Scan for the cell matching the given text and deliver its [X, Y] coordinate at center. 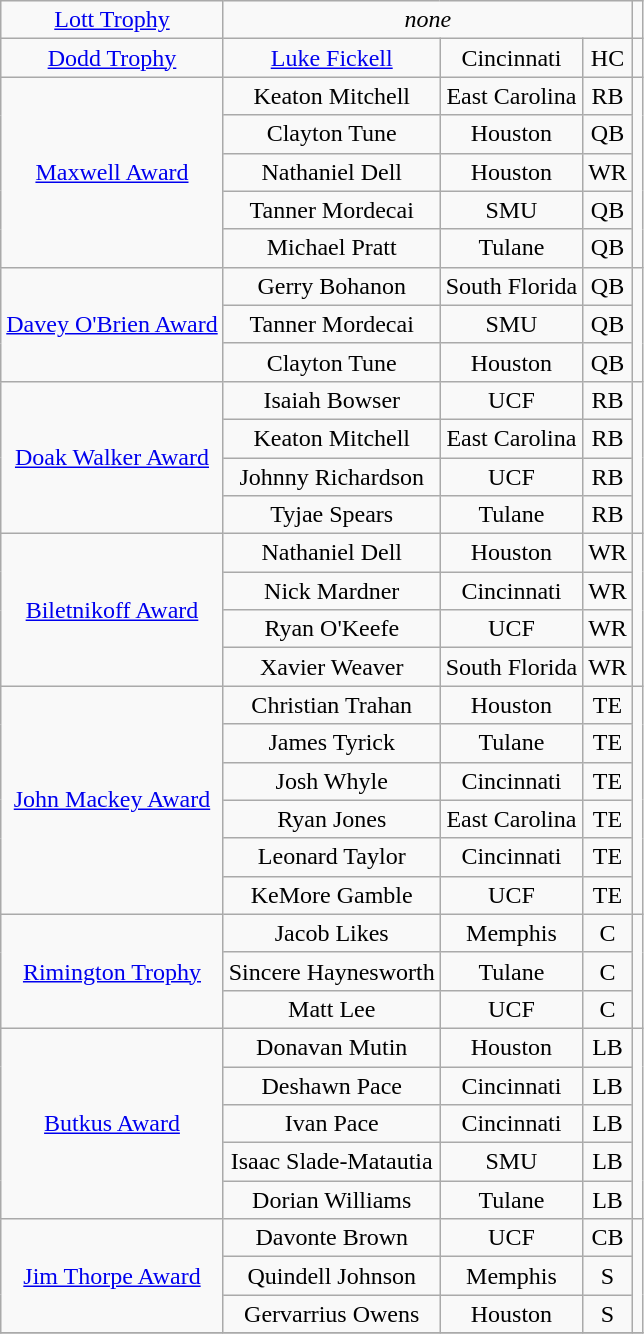
Gervarrius Owens [332, 1314]
Leonard Taylor [332, 857]
Deshawn Pace [332, 1085]
Quindell Johnson [332, 1276]
Ryan O'Keefe [332, 629]
Donavan Mutin [332, 1047]
Doak Walker Award [112, 457]
Ivan Pace [332, 1124]
Johnny Richardson [332, 477]
Davonte Brown [332, 1238]
KeMore Gamble [332, 895]
Jim Thorpe Award [112, 1276]
Dodd Trophy [112, 58]
CB [608, 1238]
Jacob Likes [332, 933]
Josh Whyle [332, 781]
HC [608, 58]
Rimington Trophy [112, 971]
Biletnikoff Award [112, 610]
John Mackey Award [112, 800]
Nick Mardner [332, 591]
Maxwell Award [112, 172]
Luke Fickell [332, 58]
Christian Trahan [332, 705]
Dorian Williams [332, 1200]
Isaac Slade-Matautia [332, 1162]
Davey O'Brien Award [112, 324]
Michael Pratt [332, 248]
none [428, 20]
Lott Trophy [112, 20]
Tyjae Spears [332, 515]
Gerry Bohanon [332, 286]
James Tyrick [332, 743]
Butkus Award [112, 1123]
Isaiah Bowser [332, 400]
Xavier Weaver [332, 667]
Sincere Haynesworth [332, 971]
Ryan Jones [332, 819]
Matt Lee [332, 1009]
